Return the [X, Y] coordinate for the center point of the cell that contains the specified text.  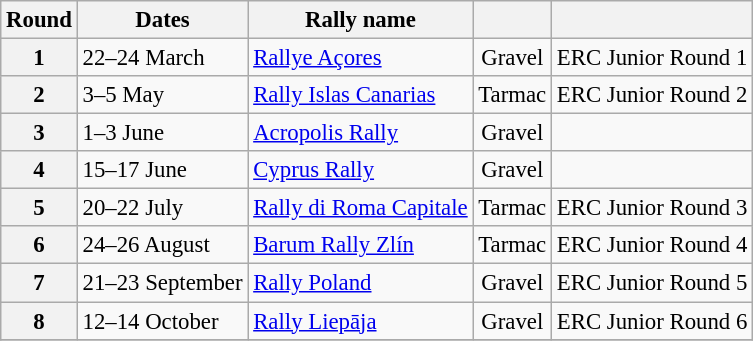
20–22 July [162, 208]
Round [39, 20]
ERC Junior Round 1 [652, 58]
3–5 May [162, 95]
Acropolis Rally [360, 133]
24–26 August [162, 245]
15–17 June [162, 170]
Rally Poland [360, 283]
12–14 October [162, 321]
4 [39, 170]
Barum Rally Zlín [360, 245]
Rally Liepāja [360, 321]
ERC Junior Round 5 [652, 283]
8 [39, 321]
6 [39, 245]
5 [39, 208]
Rallye Açores [360, 58]
ERC Junior Round 4 [652, 245]
ERC Junior Round 3 [652, 208]
1–3 June [162, 133]
22–24 March [162, 58]
Cyprus Rally [360, 170]
1 [39, 58]
ERC Junior Round 6 [652, 321]
21–23 September [162, 283]
Rally Islas Canarias [360, 95]
2 [39, 95]
Dates [162, 20]
Rally di Roma Capitale [360, 208]
3 [39, 133]
ERC Junior Round 2 [652, 95]
7 [39, 283]
Rally name [360, 20]
